Return (x, y) of the center of cell containing provided text 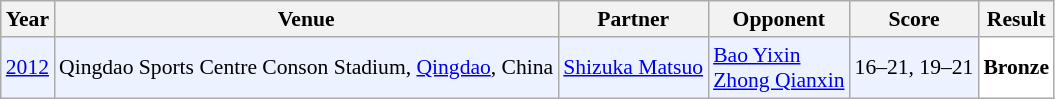
Year (28, 19)
Bronze (1016, 68)
2012 (28, 68)
Opponent (778, 19)
Result (1016, 19)
Score (914, 19)
Qingdao Sports Centre Conson Stadium, Qingdao, China (306, 68)
16–21, 19–21 (914, 68)
Shizuka Matsuo (633, 68)
Bao Yixin Zhong Qianxin (778, 68)
Partner (633, 19)
Venue (306, 19)
